Scan for the cell matching the given text and deliver its (X, Y) coordinate at center. 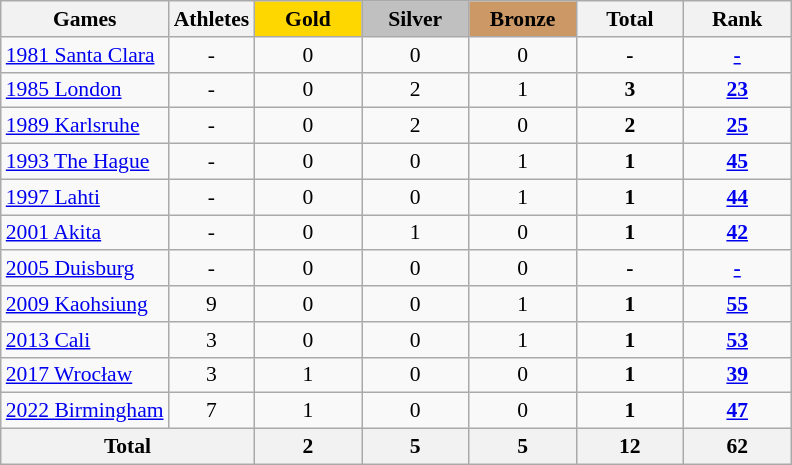
2001 Akita (85, 233)
42 (738, 233)
Gold (308, 19)
25 (738, 126)
Rank (738, 19)
2017 Wrocław (85, 375)
2009 Kaohsiung (85, 304)
62 (738, 447)
1997 Lahti (85, 197)
47 (738, 411)
39 (738, 375)
Bronze (522, 19)
55 (738, 304)
23 (738, 90)
1989 Karlsruhe (85, 126)
Athletes (212, 19)
1985 London (85, 90)
Silver (416, 19)
53 (738, 340)
12 (630, 447)
2022 Birmingham (85, 411)
7 (212, 411)
1993 The Hague (85, 162)
2005 Duisburg (85, 269)
44 (738, 197)
9 (212, 304)
2013 Cali (85, 340)
1981 Santa Clara (85, 55)
45 (738, 162)
Games (85, 19)
